For the text-containing cell, return its midpoint in (X, Y) coordinate format. 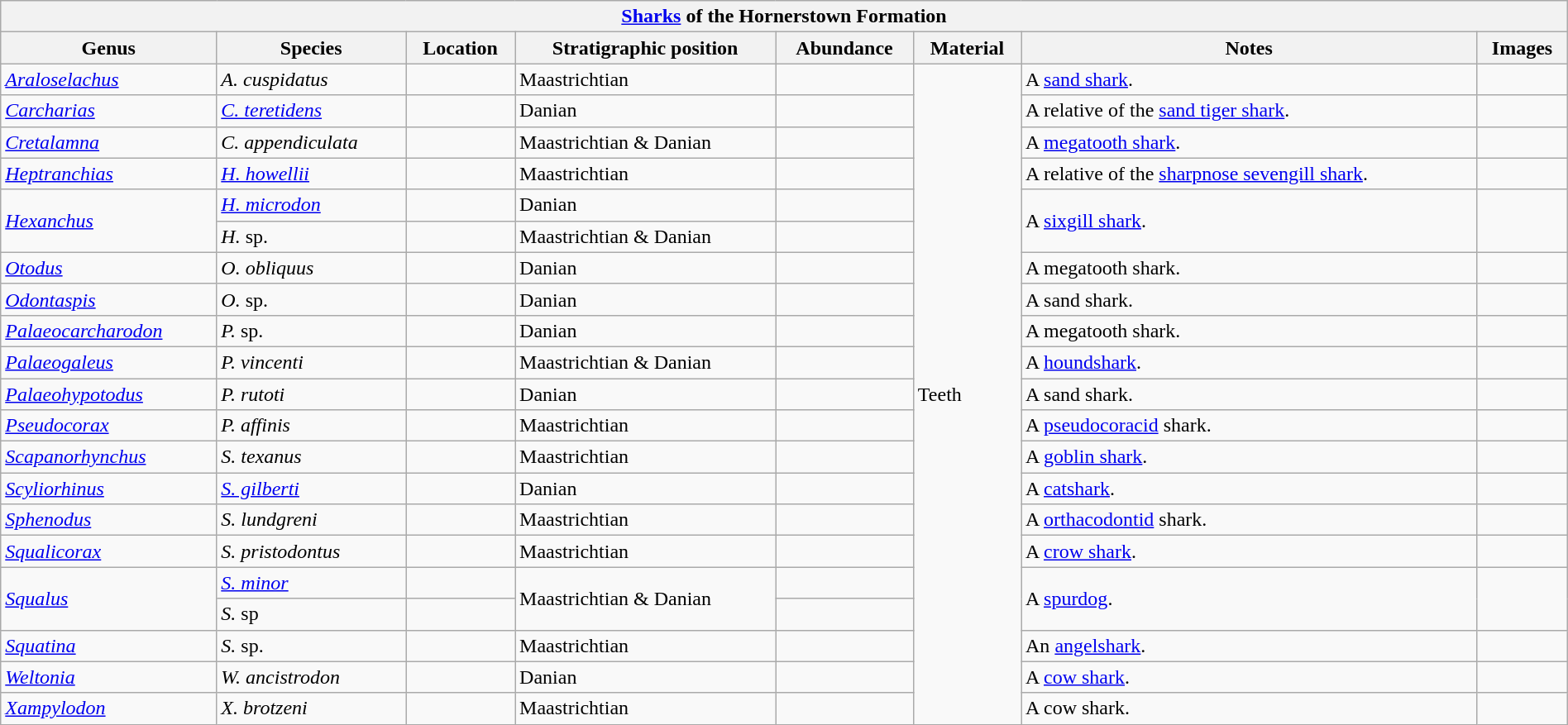
Stratigraphic position (645, 48)
Genus (109, 48)
Heptranchias (109, 174)
Xampylodon (109, 708)
Squalus (109, 599)
S. minor (311, 583)
Palaeocarcharodon (109, 331)
P. vincenti (311, 362)
Palaeogaleus (109, 362)
A catshark. (1249, 489)
A goblin shark. (1249, 457)
S. pristodontus (311, 551)
Images (1523, 48)
C. teretidens (311, 111)
Weltonia (109, 677)
Notes (1249, 48)
Pseudocorax (109, 426)
Squatina (109, 646)
Carcharias (109, 111)
Otodus (109, 268)
Araloselachus (109, 79)
S. lundgreni (311, 520)
W. ancistrodon (311, 677)
C. appendiculata (311, 142)
S. sp. (311, 646)
A pseudocoracid shark. (1249, 426)
Sphenodus (109, 520)
P. affinis (311, 426)
S. sp (311, 614)
Material (967, 48)
A. cuspidatus (311, 79)
A sixgill shark. (1249, 221)
A spurdog. (1249, 599)
Species (311, 48)
P. rutoti (311, 394)
A relative of the sand tiger shark. (1249, 111)
A crow shark. (1249, 551)
Hexanchus (109, 221)
S. gilberti (311, 489)
Palaeohypotodus (109, 394)
Cretalamna (109, 142)
Scapanorhynchus (109, 457)
X. brotzeni (311, 708)
S. texanus (311, 457)
Location (461, 48)
Scyliorhinus (109, 489)
H. sp. (311, 236)
H. microdon (311, 205)
P. sp. (311, 331)
Odontaspis (109, 299)
An angelshark. (1249, 646)
A relative of the sharpnose sevengill shark. (1249, 174)
A orthacodontid shark. (1249, 520)
Sharks of the Hornerstown Formation (784, 17)
Abundance (845, 48)
O. obliquus (311, 268)
O. sp. (311, 299)
A houndshark. (1249, 362)
Squalicorax (109, 551)
Teeth (967, 394)
H. howellii (311, 174)
